Find where the given text appears and provide that cell's center as (x, y) coordinate. 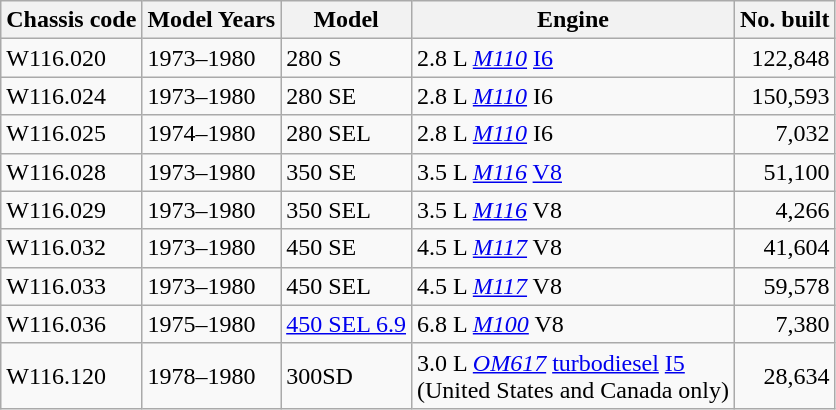
59,578 (785, 286)
4,266 (785, 210)
350 SEL (346, 210)
6.8 L M100 V8 (574, 324)
Model (346, 20)
28,634 (785, 376)
450 SE (346, 248)
W116.033 (72, 286)
300SD (346, 376)
280 S (346, 58)
1978–1980 (212, 376)
W116.028 (72, 172)
450 SEL 6.9 (346, 324)
W116.024 (72, 96)
7,032 (785, 134)
280 SE (346, 96)
3.0 L OM617 turbodiesel I5 (United States and Canada only) (574, 376)
W116.120 (72, 376)
W116.032 (72, 248)
Chassis code (72, 20)
No. built (785, 20)
W116.036 (72, 324)
Model Years (212, 20)
280 SEL (346, 134)
51,100 (785, 172)
450 SEL (346, 286)
41,604 (785, 248)
1974–1980 (212, 134)
Engine (574, 20)
122,848 (785, 58)
150,593 (785, 96)
7,380 (785, 324)
W116.020 (72, 58)
1975–1980 (212, 324)
W116.025 (72, 134)
W116.029 (72, 210)
350 SE (346, 172)
